Extract the [x, y] coordinate from the center of the cell holding the provided text.  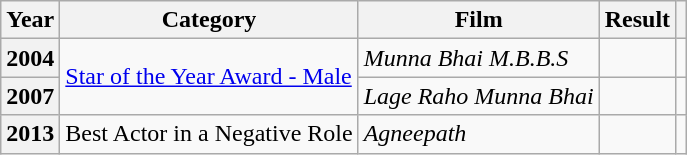
Best Actor in a Negative Role [209, 134]
Agneepath [478, 134]
2007 [30, 96]
Film [478, 20]
2013 [30, 134]
Category [209, 20]
Lage Raho Munna Bhai [478, 96]
Munna Bhai M.B.B.S [478, 58]
Result [637, 20]
Year [30, 20]
2004 [30, 58]
Star of the Year Award - Male [209, 77]
